Search for the cell housing the specified text and yield its (X, Y) center coordinate. 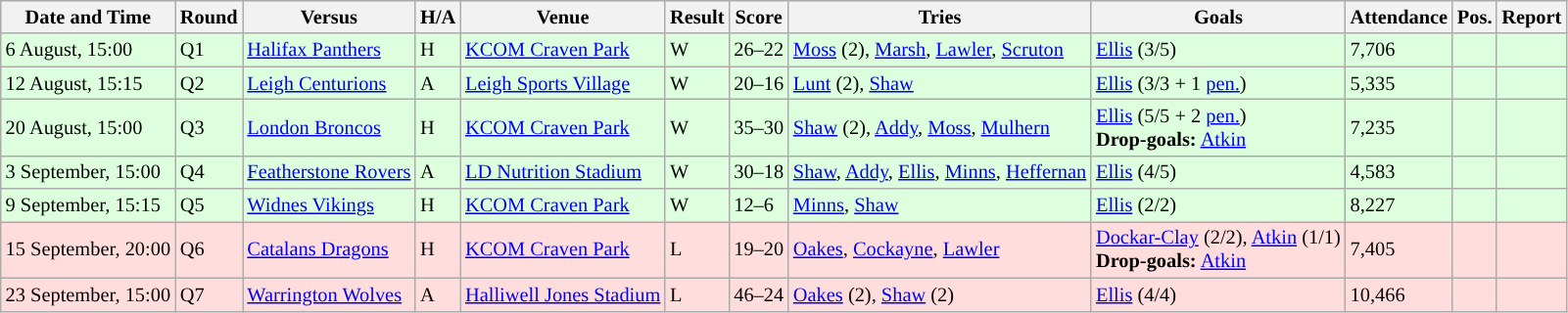
8,227 (1399, 205)
Q4 (210, 172)
Dockar-Clay (2/2), Atkin (1/1)Drop-goals: Atkin (1218, 249)
Ellis (3/3 + 1 pen.) (1218, 83)
Q7 (210, 294)
Ellis (4/4) (1218, 294)
Moss (2), Marsh, Lawler, Scruton (940, 50)
20 August, 15:00 (88, 127)
Catalans Dragons (329, 249)
London Broncos (329, 127)
10,466 (1399, 294)
23 September, 15:00 (88, 294)
Q1 (210, 50)
Goals (1218, 17)
Ellis (4/5) (1218, 172)
Versus (329, 17)
5,335 (1399, 83)
Result (697, 17)
Warrington Wolves (329, 294)
Pos. (1475, 17)
Round (210, 17)
3 September, 15:00 (88, 172)
30–18 (758, 172)
Shaw, Addy, Ellis, Minns, Heffernan (940, 172)
7,235 (1399, 127)
Halliwell Jones Stadium (562, 294)
Oakes, Cockayne, Lawler (940, 249)
Leigh Sports Village (562, 83)
H/A (438, 17)
Shaw (2), Addy, Moss, Mulhern (940, 127)
Q6 (210, 249)
15 September, 20:00 (88, 249)
Ellis (5/5 + 2 pen.)Drop-goals: Atkin (1218, 127)
Minns, Shaw (940, 205)
Featherstone Rovers (329, 172)
LD Nutrition Stadium (562, 172)
12–6 (758, 205)
Ellis (2/2) (1218, 205)
Oakes (2), Shaw (2) (940, 294)
Lunt (2), Shaw (940, 83)
Q3 (210, 127)
12 August, 15:15 (88, 83)
9 September, 15:15 (88, 205)
Leigh Centurions (329, 83)
Widnes Vikings (329, 205)
4,583 (1399, 172)
20–16 (758, 83)
26–22 (758, 50)
19–20 (758, 249)
Attendance (1399, 17)
Tries (940, 17)
35–30 (758, 127)
Date and Time (88, 17)
7,706 (1399, 50)
Report (1532, 17)
Venue (562, 17)
Halifax Panthers (329, 50)
7,405 (1399, 249)
6 August, 15:00 (88, 50)
46–24 (758, 294)
Score (758, 17)
Q2 (210, 83)
Ellis (3/5) (1218, 50)
Q5 (210, 205)
